Locate the cell with the specified text and output its [x, y] center coordinate. 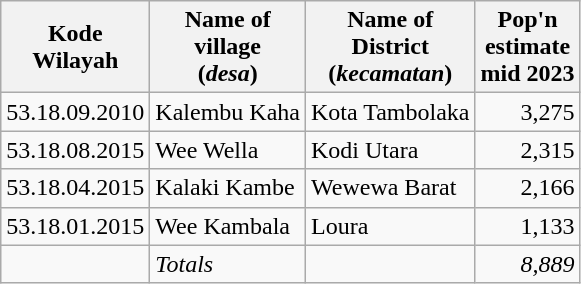
Totals [228, 264]
53.18.04.2015 [76, 188]
Pop'nestimatemid 2023 [528, 47]
2,315 [528, 150]
3,275 [528, 112]
Wee Kambala [228, 226]
Name ofvillage(desa) [228, 47]
53.18.08.2015 [76, 150]
Kalaki Kambe [228, 188]
Kota Tambolaka [390, 112]
1,133 [528, 226]
Wee Wella [228, 150]
Loura [390, 226]
Name ofDistrict(kecamatan) [390, 47]
8,889 [528, 264]
53.18.01.2015 [76, 226]
53.18.09.2010 [76, 112]
KodeWilayah [76, 47]
Kalembu Kaha [228, 112]
Kodi Utara [390, 150]
Wewewa Barat [390, 188]
2,166 [528, 188]
